Pinpoint the cell where the given text exists, returning its [X, Y] midpoint coordinate. 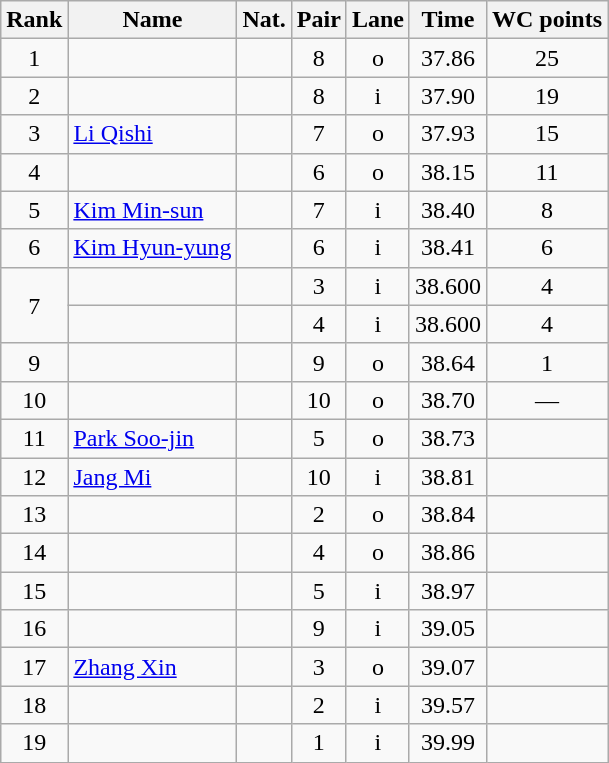
Pair [318, 20]
38.81 [448, 477]
— [546, 400]
38.86 [448, 553]
Park Soo-jin [152, 438]
38.15 [448, 172]
38.41 [448, 248]
Zhang Xin [152, 667]
37.93 [448, 134]
38.40 [448, 210]
12 [34, 477]
39.07 [448, 667]
17 [34, 667]
Rank [34, 20]
38.84 [448, 515]
Kim Min-sun [152, 210]
38.73 [448, 438]
37.90 [448, 96]
38.97 [448, 591]
16 [34, 629]
Time [448, 20]
39.05 [448, 629]
Jang Mi [152, 477]
18 [34, 705]
Name [152, 20]
37.86 [448, 58]
Nat. [264, 20]
Li Qishi [152, 134]
14 [34, 553]
Lane [378, 20]
38.64 [448, 362]
39.57 [448, 705]
38.70 [448, 400]
13 [34, 515]
WC points [546, 20]
Kim Hyun-yung [152, 248]
39.99 [448, 743]
25 [546, 58]
